Provide the [X, Y] coordinate of the cell's center where the given text is located.  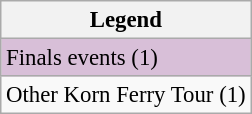
Legend [126, 20]
Finals events (1) [126, 58]
Other Korn Ferry Tour (1) [126, 95]
